Provide the [X, Y] coordinate of the cell's center where the given text is located.  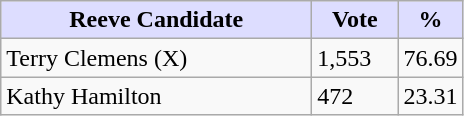
Kathy Hamilton [156, 96]
Vote [355, 20]
76.69 [430, 58]
1,553 [355, 58]
% [430, 20]
Reeve Candidate [156, 20]
472 [355, 96]
23.31 [430, 96]
Terry Clemens (X) [156, 58]
